For the text-containing cell, return its midpoint in [x, y] coordinate format. 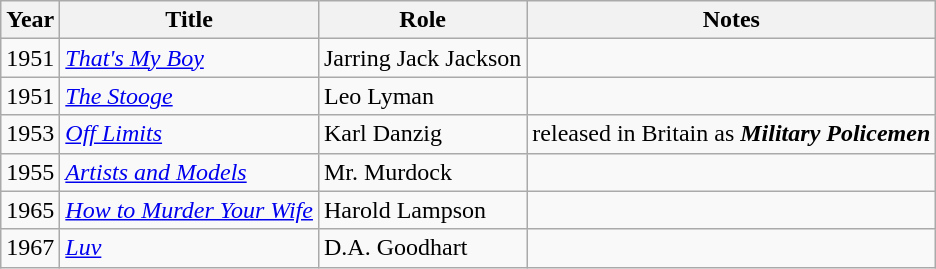
The Stooge [190, 96]
Notes [732, 20]
D.A. Goodhart [422, 248]
Year [30, 20]
1953 [30, 134]
Harold Lampson [422, 210]
released in Britain as Military Policemen [732, 134]
Karl Danzig [422, 134]
1965 [30, 210]
Mr. Murdock [422, 172]
Jarring Jack Jackson [422, 58]
Off Limits [190, 134]
1955 [30, 172]
1967 [30, 248]
Leo Lyman [422, 96]
That's My Boy [190, 58]
Luv [190, 248]
Artists and Models [190, 172]
Role [422, 20]
How to Murder Your Wife [190, 210]
Title [190, 20]
